Identify which cell holds the provided text, then report its (x, y) central coordinate. 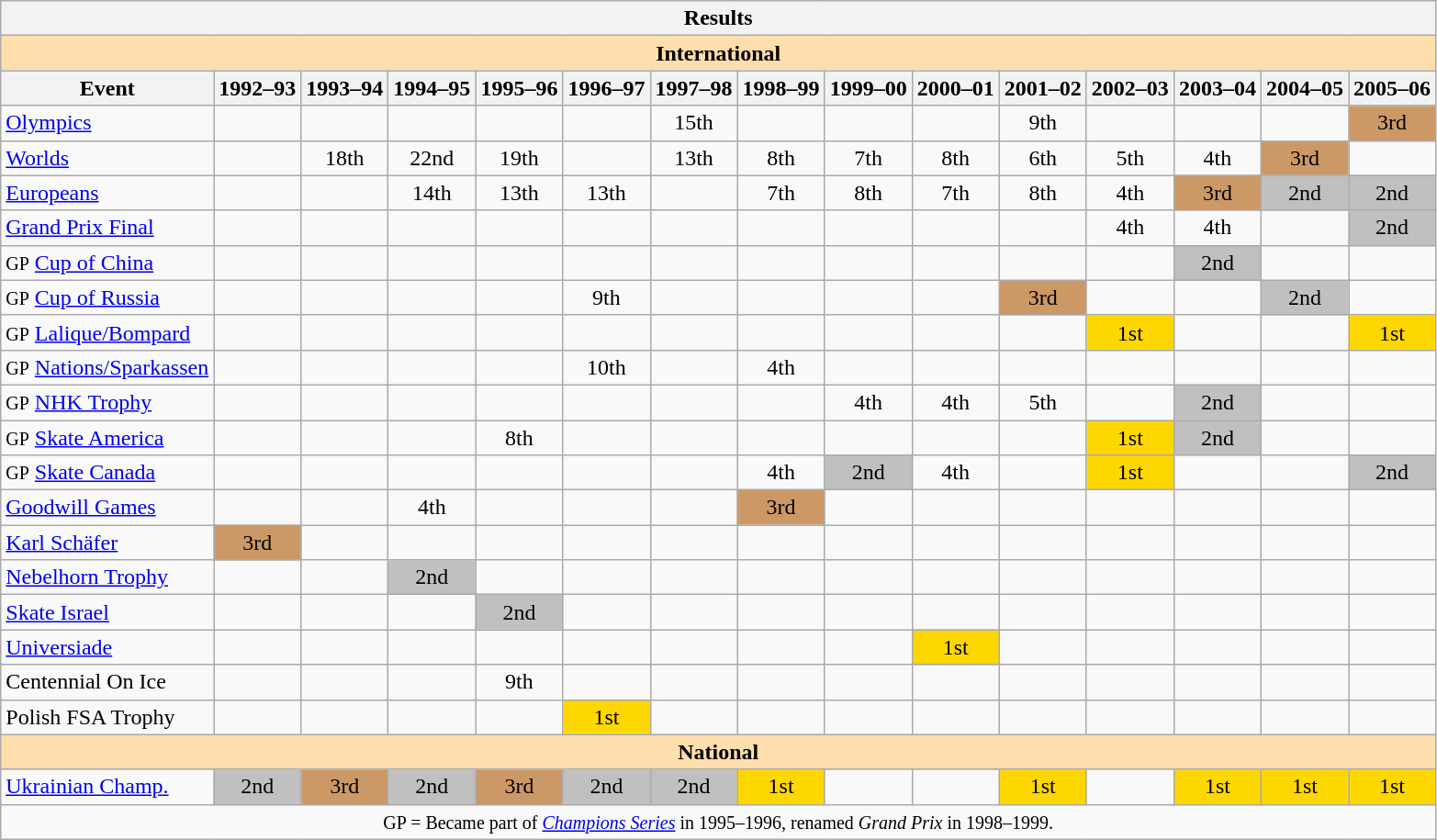
1994–95 (432, 88)
1997–98 (694, 88)
International (718, 53)
Event (107, 88)
Centennial On Ice (107, 682)
GP Cup of Russia (107, 297)
2001–02 (1043, 88)
GP Skate America (107, 438)
6th (1043, 158)
Karl Schäfer (107, 543)
Olympics (107, 123)
15th (694, 123)
Universiade (107, 647)
National (718, 752)
2000–01 (955, 88)
GP Lalique/Bompard (107, 332)
Ukrainian Champ. (107, 787)
1995–96 (520, 88)
Skate Israel (107, 612)
22nd (432, 158)
10th (606, 367)
GP Cup of China (107, 263)
GP = Became part of Champions Series in 1995–1996, renamed Grand Prix in 1998–1999. (718, 822)
1992–93 (257, 88)
2005–06 (1392, 88)
Nebelhorn Trophy (107, 577)
19th (520, 158)
18th (345, 158)
Worlds (107, 158)
GP NHK Trophy (107, 402)
Results (718, 18)
Polish FSA Trophy (107, 717)
2003–04 (1218, 88)
Europeans (107, 193)
2002–03 (1129, 88)
1996–97 (606, 88)
GP Nations/Sparkassen (107, 367)
Grand Prix Final (107, 228)
2004–05 (1304, 88)
1999–00 (869, 88)
Goodwill Games (107, 508)
GP Skate Canada (107, 473)
1998–99 (780, 88)
1993–94 (345, 88)
14th (432, 193)
